Find where the given text appears and provide that cell's center as [X, Y] coordinate. 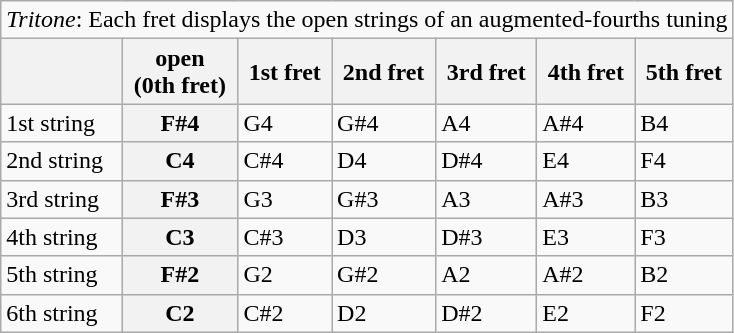
D3 [384, 237]
F#2 [180, 275]
1st fret [285, 72]
6th string [62, 313]
E3 [586, 237]
4th string [62, 237]
F2 [684, 313]
C3 [180, 237]
E4 [586, 161]
C#3 [285, 237]
3rd string [62, 199]
G3 [285, 199]
C2 [180, 313]
F3 [684, 237]
5th fret [684, 72]
E2 [586, 313]
B2 [684, 275]
G#3 [384, 199]
open(0th fret) [180, 72]
F#4 [180, 123]
D2 [384, 313]
D#4 [486, 161]
C#4 [285, 161]
D#2 [486, 313]
A#4 [586, 123]
A2 [486, 275]
B3 [684, 199]
A#2 [586, 275]
A#3 [586, 199]
2nd string [62, 161]
D#3 [486, 237]
D4 [384, 161]
A4 [486, 123]
B4 [684, 123]
5th string [62, 275]
3rd fret [486, 72]
1st string [62, 123]
G4 [285, 123]
A3 [486, 199]
G2 [285, 275]
G#2 [384, 275]
4th fret [586, 72]
G#4 [384, 123]
F#3 [180, 199]
F4 [684, 161]
C4 [180, 161]
Tritone: Each fret displays the open strings of an augmented-fourths tuning [367, 20]
C#2 [285, 313]
2nd fret [384, 72]
